Detect which cell encompasses the target text, then output its [x, y] center coordinate. 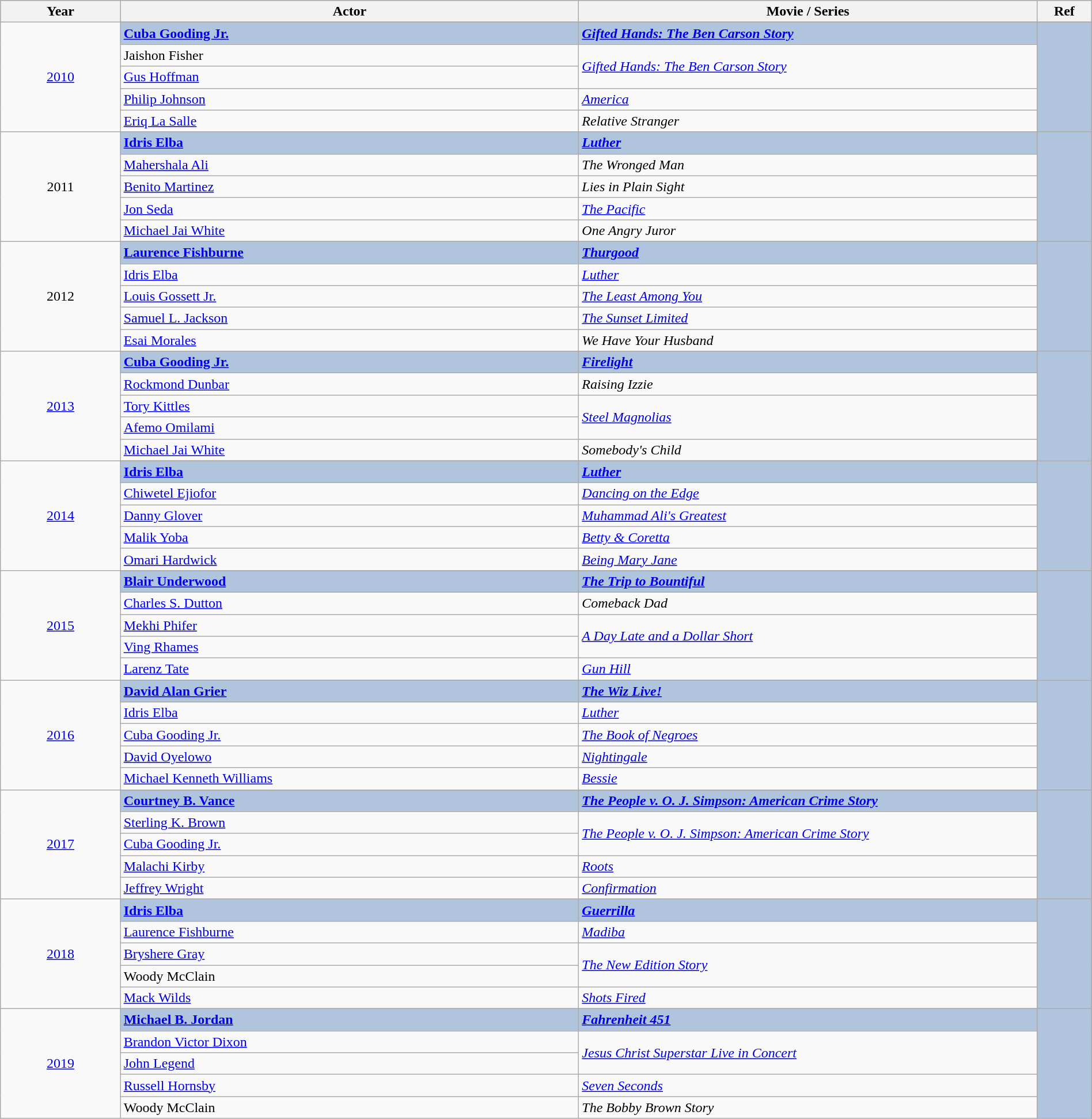
The Pacific [808, 208]
Courtney B. Vance [350, 801]
Louis Gossett Jr. [350, 297]
Gun Hill [808, 669]
Shots Fired [808, 998]
Year [60, 12]
The Sunset Limited [808, 318]
Madiba [808, 932]
Relative Stranger [808, 121]
Afemo Omilami [350, 428]
2014 [60, 515]
The Wiz Live! [808, 691]
2018 [60, 954]
Larenz Tate [350, 669]
Eriq La Salle [350, 121]
2012 [60, 296]
2016 [60, 735]
Brandon Victor Dixon [350, 1042]
2015 [60, 625]
Omari Hardwick [350, 559]
Seven Seconds [808, 1086]
The Bobby Brown Story [808, 1107]
Gus Hoffman [350, 77]
Dancing on the Edge [808, 494]
The Book of Negroes [808, 735]
Steel Magnolias [808, 417]
Malik Yoba [350, 537]
2011 [60, 187]
Jesus Christ Superstar Live in Concert [808, 1053]
Ref [1064, 12]
One Angry Juror [808, 230]
Somebody's Child [808, 450]
Ving Rhames [350, 647]
Jon Seda [350, 208]
Jaishon Fisher [350, 55]
2010 [60, 77]
Sterling K. Brown [350, 822]
Jeffrey Wright [350, 888]
Danny Glover [350, 515]
A Day Late and a Dollar Short [808, 636]
Actor [350, 12]
The New Edition Story [808, 965]
Confirmation [808, 888]
Bryshere Gray [350, 954]
Thurgood [808, 252]
Being Mary Jane [808, 559]
America [808, 99]
Chiwetel Ejiofor [350, 494]
David Alan Grier [350, 691]
2017 [60, 844]
Philip Johnson [350, 99]
We Have Your Husband [808, 340]
2013 [60, 406]
Rockmond Dunbar [350, 384]
Nightingale [808, 757]
Michael B. Jordan [350, 1020]
Roots [808, 866]
Mekhi Phifer [350, 625]
Esai Morales [350, 340]
Blair Underwood [350, 581]
Charles S. Dutton [350, 603]
Mahershala Ali [350, 165]
Firelight [808, 362]
Movie / Series [808, 12]
The Trip to Bountiful [808, 581]
Guerrilla [808, 910]
Comeback Dad [808, 603]
Fahrenheit 451 [808, 1020]
John Legend [350, 1064]
Bessie [808, 779]
Michael Kenneth Williams [350, 779]
2019 [60, 1064]
Lies in Plain Sight [808, 187]
Betty & Coretta [808, 537]
Malachi Kirby [350, 866]
The Wronged Man [808, 165]
Tory Kittles [350, 406]
David Oyelowo [350, 757]
Raising Izzie [808, 384]
Mack Wilds [350, 998]
Samuel L. Jackson [350, 318]
The Least Among You [808, 297]
Russell Hornsby [350, 1086]
Muhammad Ali's Greatest [808, 515]
Benito Martinez [350, 187]
